Identify which cell holds the provided text, then report its (x, y) central coordinate. 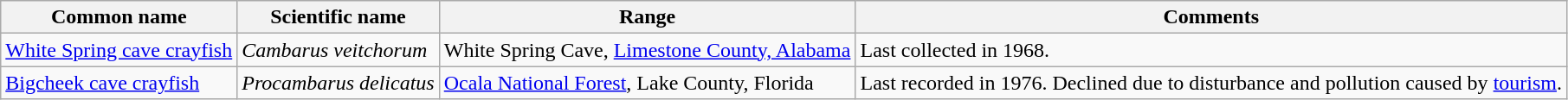
Ocala National Forest, Lake County, Florida (648, 83)
Common name (119, 17)
Last collected in 1968. (1211, 50)
Range (648, 17)
White Spring Cave, Limestone County, Alabama (648, 50)
Scientific name (338, 17)
Comments (1211, 17)
White Spring cave crayfish (119, 50)
Last recorded in 1976. Declined due to disturbance and pollution caused by tourism. (1211, 83)
Bigcheek cave crayfish (119, 83)
Procambarus delicatus (338, 83)
Cambarus veitchorum (338, 50)
